Provide the (x, y) coordinate of the cell's center where the given text is located.  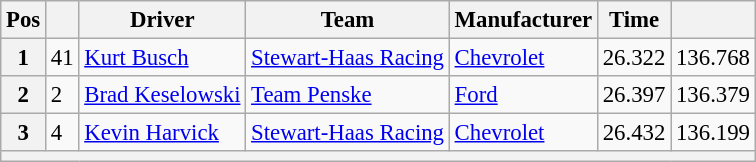
Brad Keselowski (162, 95)
Team (348, 20)
3 (24, 133)
41 (62, 58)
Pos (24, 20)
26.397 (634, 95)
Manufacturer (523, 20)
136.379 (714, 95)
Kurt Busch (162, 58)
Kevin Harvick (162, 133)
Ford (523, 95)
1 (24, 58)
4 (62, 133)
136.768 (714, 58)
Time (634, 20)
26.432 (634, 133)
136.199 (714, 133)
Team Penske (348, 95)
26.322 (634, 58)
Driver (162, 20)
